Identify which cell holds the provided text, then report its [X, Y] central coordinate. 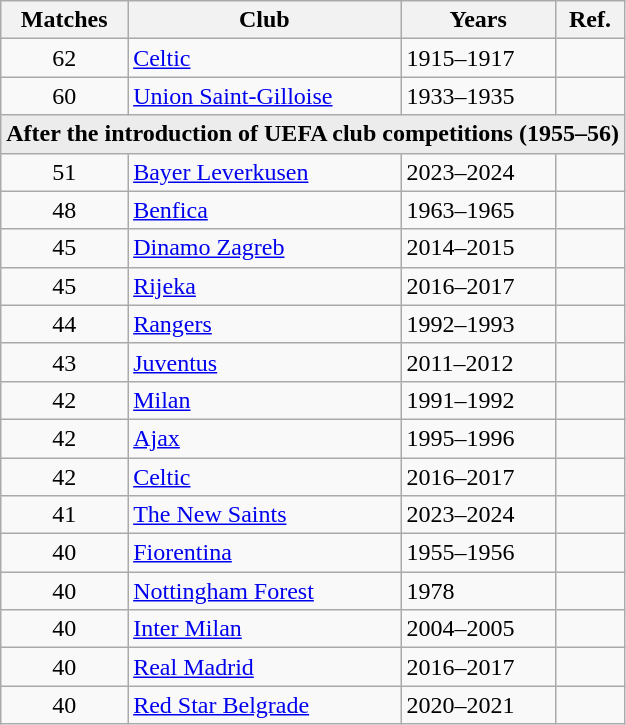
1915–1917 [478, 58]
51 [64, 172]
43 [64, 362]
Milan [264, 400]
Years [478, 20]
Rangers [264, 324]
Rijeka [264, 286]
Union Saint-Gilloise [264, 96]
Juventus [264, 362]
Bayer Leverkusen [264, 172]
1995–1996 [478, 438]
41 [64, 515]
Fiorentina [264, 553]
2004–2005 [478, 629]
48 [64, 210]
1933–1935 [478, 96]
Matches [64, 20]
1991–1992 [478, 400]
Club [264, 20]
1978 [478, 591]
62 [64, 58]
Ref. [590, 20]
The New Saints [264, 515]
1963–1965 [478, 210]
Ajax [264, 438]
Red Star Belgrade [264, 705]
60 [64, 96]
Dinamo Zagreb [264, 248]
44 [64, 324]
2011–2012 [478, 362]
1955–1956 [478, 553]
1992–1993 [478, 324]
Nottingham Forest [264, 591]
2014–2015 [478, 248]
After the introduction of UEFA club competitions (1955–56) [313, 134]
2020–2021 [478, 705]
Benfica [264, 210]
Real Madrid [264, 667]
Inter Milan [264, 629]
